Output the (X, Y) coordinate of the center of the cell containing the given text.  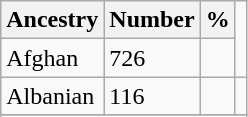
116 (152, 96)
726 (152, 58)
Afghan (52, 58)
% (218, 20)
Albanian (52, 96)
Number (152, 20)
Ancestry (52, 20)
